Locate the cell with the specified text and output its [X, Y] center coordinate. 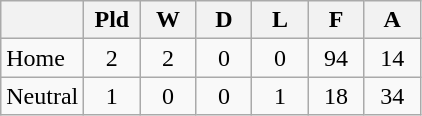
A [392, 20]
34 [392, 96]
Neutral [42, 96]
18 [336, 96]
D [224, 20]
Home [42, 58]
Pld [112, 20]
L [280, 20]
14 [392, 58]
W [168, 20]
94 [336, 58]
F [336, 20]
